Output the [X, Y] coordinate of the center of the cell containing the given text.  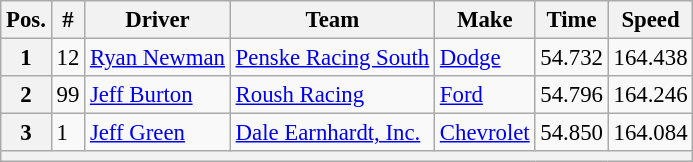
Dodge [485, 58]
Penske Racing South [332, 58]
Time [572, 20]
12 [68, 58]
Speed [650, 20]
164.246 [650, 95]
99 [68, 95]
164.438 [650, 58]
54.796 [572, 95]
Chevrolet [485, 133]
Jeff Green [158, 133]
Pos. [26, 20]
54.850 [572, 133]
Ryan Newman [158, 58]
Jeff Burton [158, 95]
2 [26, 95]
Driver [158, 20]
Team [332, 20]
Roush Racing [332, 95]
Make [485, 20]
3 [26, 133]
54.732 [572, 58]
# [68, 20]
164.084 [650, 133]
Ford [485, 95]
Dale Earnhardt, Inc. [332, 133]
